For the text-containing cell, return its midpoint in (X, Y) coordinate format. 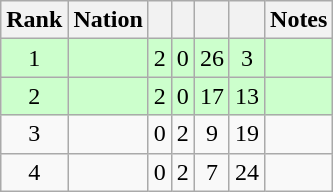
Notes (299, 20)
Rank (34, 20)
13 (246, 96)
9 (212, 134)
1 (34, 58)
26 (212, 58)
7 (212, 172)
Nation (108, 20)
4 (34, 172)
19 (246, 134)
24 (246, 172)
17 (212, 96)
